Detect which cell encompasses the target text, then output its [x, y] center coordinate. 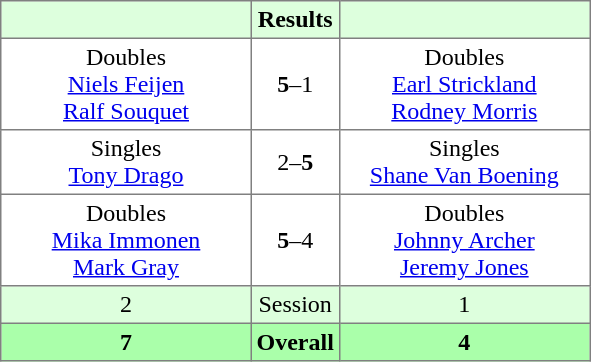
DoublesEarl StricklandRodney Morris [464, 84]
5–1 [295, 84]
1 [464, 305]
7 [126, 342]
SinglesTony Drago [126, 162]
Session [295, 305]
4 [464, 342]
Overall [295, 342]
5–4 [295, 240]
2 [126, 305]
DoublesNiels FeijenRalf Souquet [126, 84]
SinglesShane Van Boening [464, 162]
DoublesMika ImmonenMark Gray [126, 240]
2–5 [295, 162]
DoublesJohnny ArcherJeremy Jones [464, 240]
Results [295, 20]
